Return the [x, y] coordinate for the center point of the cell that contains the specified text.  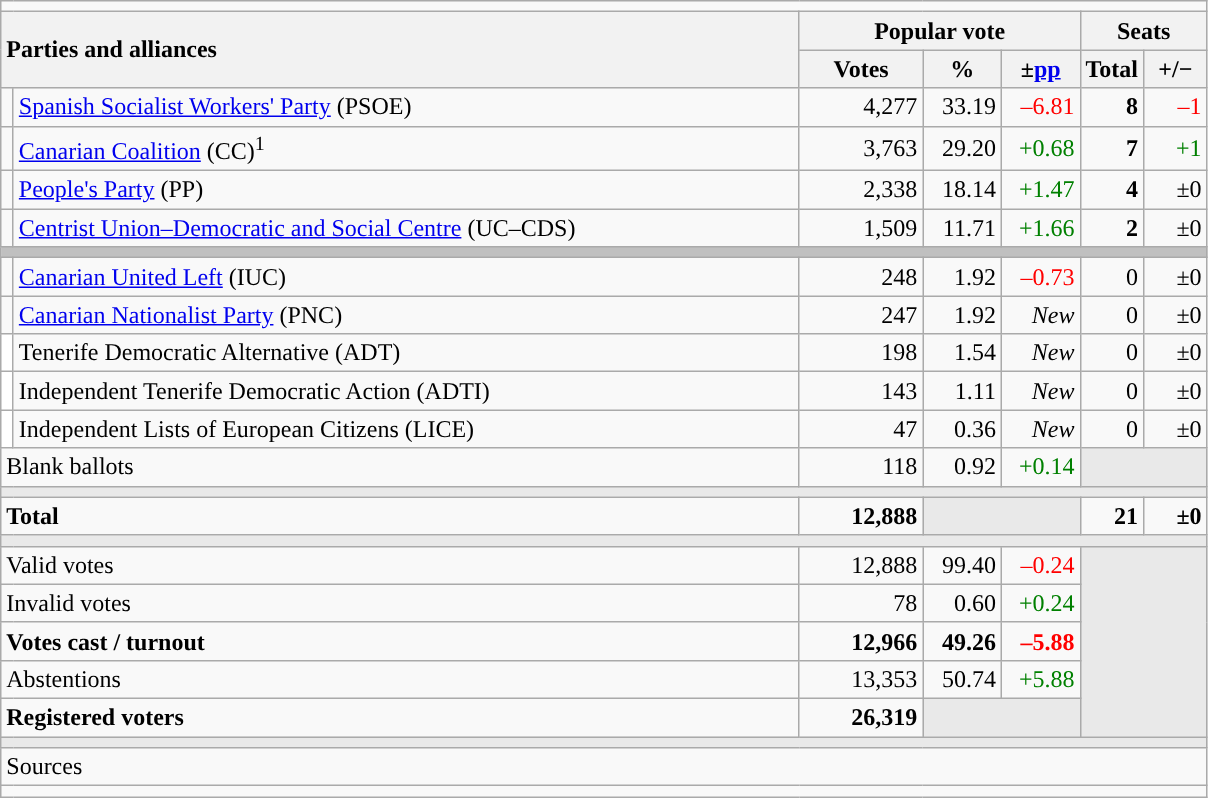
–5.88 [1040, 641]
118 [861, 467]
2 [1112, 228]
±pp [1040, 69]
0.92 [962, 467]
Abstentions [400, 679]
247 [861, 315]
–1 [1176, 107]
Votes [861, 69]
% [962, 69]
+1 [1176, 148]
2,338 [861, 190]
13,353 [861, 679]
4 [1112, 190]
Valid votes [400, 565]
18.14 [962, 190]
47 [861, 429]
Canarian Nationalist Party (PNC) [406, 315]
+/− [1176, 69]
26,319 [861, 718]
Invalid votes [400, 603]
Spanish Socialist Workers' Party (PSOE) [406, 107]
–0.73 [1040, 277]
3,763 [861, 148]
+5.88 [1040, 679]
Canarian United Left (IUC) [406, 277]
99.40 [962, 565]
+1.47 [1040, 190]
4,277 [861, 107]
People's Party (PP) [406, 190]
Centrist Union–Democratic and Social Centre (UC–CDS) [406, 228]
143 [861, 391]
8 [1112, 107]
50.74 [962, 679]
7 [1112, 148]
+1.66 [1040, 228]
Blank ballots [400, 467]
Votes cast / turnout [400, 641]
+0.68 [1040, 148]
Seats [1144, 31]
33.19 [962, 107]
0.60 [962, 603]
11.71 [962, 228]
198 [861, 353]
Independent Lists of European Citizens (LICE) [406, 429]
29.20 [962, 148]
+0.24 [1040, 603]
1.54 [962, 353]
Parties and alliances [400, 50]
+0.14 [1040, 467]
–0.24 [1040, 565]
0.36 [962, 429]
21 [1112, 516]
1.11 [962, 391]
Registered voters [400, 718]
Independent Tenerife Democratic Action (ADTI) [406, 391]
Tenerife Democratic Alternative (ADT) [406, 353]
78 [861, 603]
248 [861, 277]
Sources [604, 767]
1,509 [861, 228]
12,966 [861, 641]
49.26 [962, 641]
–6.81 [1040, 107]
Popular vote [940, 31]
Canarian Coalition (CC)1 [406, 148]
